Locate the cell with the specified text and output its [X, Y] center coordinate. 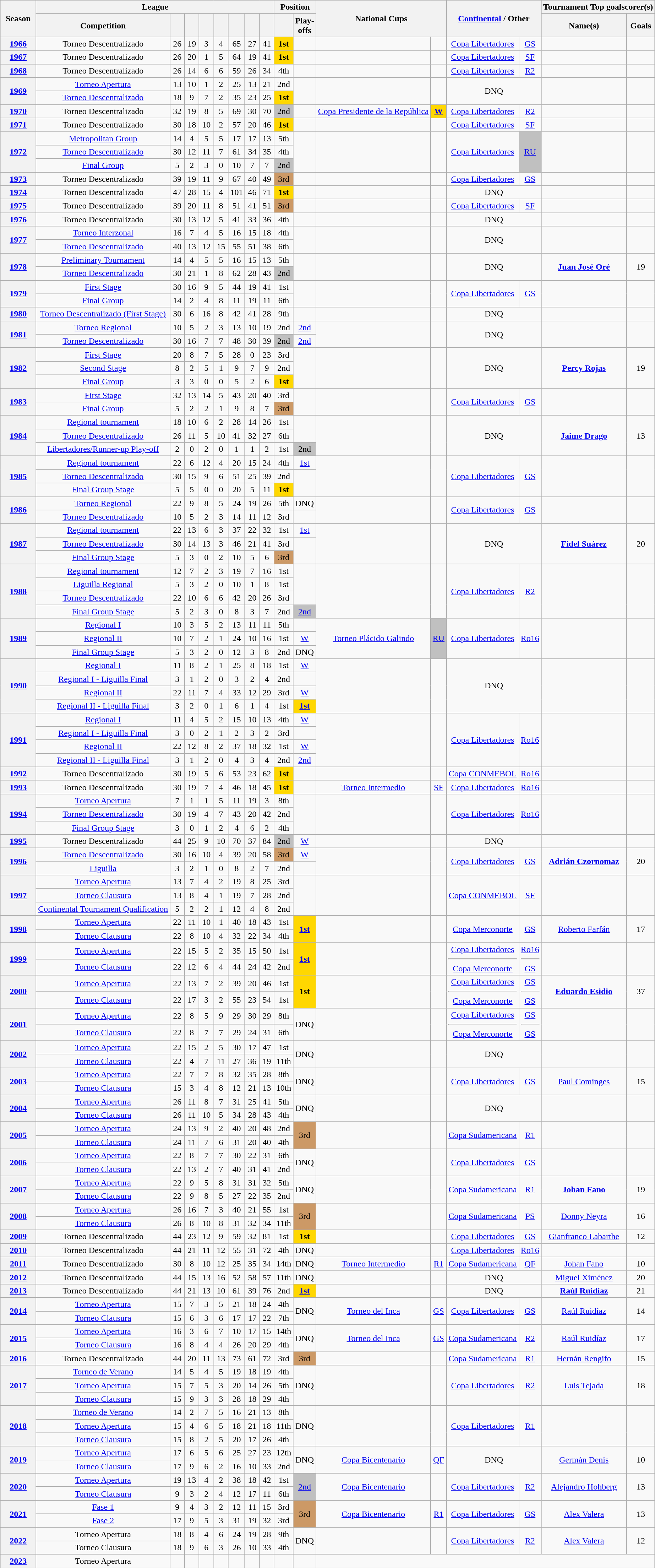
1992 [18, 774]
2018 [18, 1426]
1969 [18, 91]
2016 [18, 1358]
Tournament Top goalscorer(s) [598, 7]
Continental / Other [494, 18]
1986 [18, 510]
2014 [18, 1311]
2011 [18, 1264]
Goals [641, 26]
Season [18, 18]
2002 [18, 1054]
1989 [18, 639]
Paul Cominges [584, 1081]
2000 [18, 992]
1974 [18, 192]
1982 [18, 368]
1972 [18, 152]
Fidel Suárez [584, 544]
1980 [18, 314]
Torneo Plácido Galindo [373, 639]
1968 [18, 71]
52 [236, 1277]
2005 [18, 1135]
Juan José Oré [584, 267]
Adrián Czornomaz [584, 862]
2003 [18, 1081]
Eduardo Esidio [584, 992]
2008 [18, 1216]
Liguilla [103, 868]
Preliminary Tournament [103, 260]
50 [267, 951]
Second Stage [103, 368]
1971 [18, 125]
Torneo Descentralizado (First Stage) [103, 314]
Continental Tournament Qualification [103, 909]
Ro16GS [530, 959]
84 [267, 841]
2001 [18, 1024]
League [155, 7]
Copa Merconorte [483, 929]
Position [295, 7]
1990 [18, 686]
National Cups [381, 18]
2020 [18, 1487]
1988 [18, 591]
1966 [18, 44]
2017 [18, 1385]
54 [267, 1000]
Luis Tejada [584, 1385]
2021 [18, 1514]
1985 [18, 476]
Jaime Drago [584, 436]
Play-offs [305, 26]
1996 [18, 862]
1970 [18, 111]
1995 [18, 841]
2023 [18, 1561]
1976 [18, 219]
Torneo Interzonal [103, 233]
7th [284, 1318]
1991 [18, 740]
Name(s) [584, 26]
65 [236, 44]
Fase 1 [103, 1507]
Gianfranco Labarthe [584, 1237]
Libertadores/Runner-up Play-off [103, 449]
101 [236, 192]
1977 [18, 240]
1967 [18, 57]
1987 [18, 544]
Liguilla Regional [103, 584]
1993 [18, 787]
2012 [18, 1277]
67 [236, 179]
1978 [18, 267]
Germán Denis [584, 1460]
1983 [18, 402]
Roberto Farfán [584, 929]
Percy Rojas [584, 368]
Miguel Ximénez [584, 1277]
1994 [18, 814]
Donny Neyra [584, 1216]
2022 [18, 1541]
73 [236, 1358]
1973 [18, 179]
1999 [18, 959]
69 [236, 111]
12th [284, 1453]
Hernán Rengifo [584, 1358]
PS [530, 1216]
2006 [18, 1162]
1981 [18, 334]
1975 [18, 206]
71 [267, 192]
2010 [18, 1250]
Alejandro Hohberg [584, 1487]
49 [267, 179]
10th [284, 1088]
2009 [18, 1237]
76 [267, 1291]
1984 [18, 436]
2013 [18, 1291]
64 [236, 57]
53 [236, 774]
2019 [18, 1460]
1979 [18, 294]
2004 [18, 1108]
81 [267, 1237]
2007 [18, 1189]
Fase 2 [103, 1520]
1998 [18, 929]
Copa Presidente de la República [373, 111]
2015 [18, 1338]
Metropolitan Group [103, 138]
1997 [18, 895]
Competition [103, 26]
45 [267, 787]
